From the cell containing the given text, extract its center point as [X, Y] coordinate. 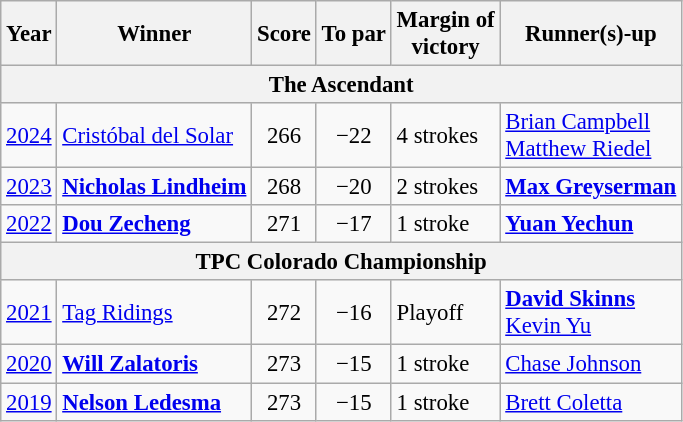
Max Greyserman [591, 187]
2023 [29, 187]
Brett Coletta [591, 402]
Runner(s)-up [591, 34]
2020 [29, 364]
Yuan Yechun [591, 224]
2 strokes [446, 187]
Year [29, 34]
Nelson Ledesma [154, 402]
Chase Johnson [591, 364]
Playoff [446, 312]
Brian Campbell Matthew Riedel [591, 136]
Cristóbal del Solar [154, 136]
268 [284, 187]
Tag Ridings [154, 312]
Margin ofvictory [446, 34]
Will Zalatoris [154, 364]
Winner [154, 34]
−17 [354, 224]
−22 [354, 136]
The Ascendant [342, 85]
272 [284, 312]
To par [354, 34]
TPC Colorado Championship [342, 262]
−20 [354, 187]
−16 [354, 312]
Nicholas Lindheim [154, 187]
266 [284, 136]
271 [284, 224]
David Skinns Kevin Yu [591, 312]
Score [284, 34]
Dou Zecheng [154, 224]
2024 [29, 136]
4 strokes [446, 136]
2021 [29, 312]
2022 [29, 224]
2019 [29, 402]
